Output the [X, Y] coordinate of the center of the cell containing the given text.  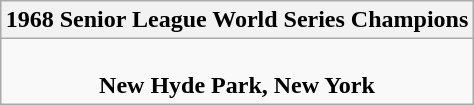
1968 Senior League World Series Champions [237, 20]
New Hyde Park, New York [237, 72]
